Pinpoint the cell where the given text exists, returning its [X, Y] midpoint coordinate. 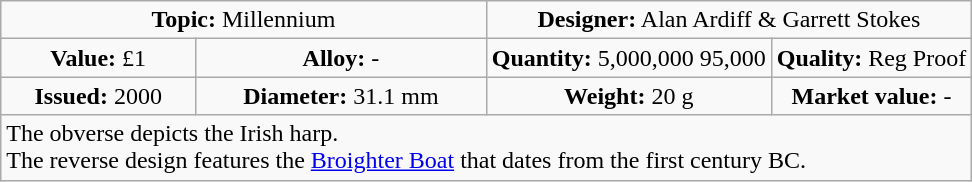
Alloy: - [342, 58]
Market value: - [871, 96]
Value: £1 [98, 58]
Quality: Reg Proof [871, 58]
Weight: 20 g [628, 96]
Topic: Millennium [244, 20]
Diameter: 31.1 mm [342, 96]
Designer: Alan Ardiff & Garrett Stokes [728, 20]
Quantity: 5,000,000 95,000 [628, 58]
The obverse depicts the Irish harp.The reverse design features the Broighter Boat that dates from the first century BC. [486, 148]
Issued: 2000 [98, 96]
